Capture the cell that displays the provided text and extract its [x, y] central coordinate. 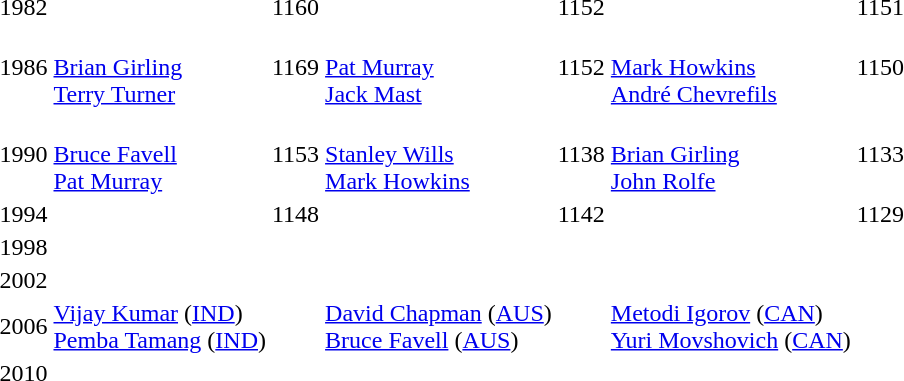
Brian GirlingTerry Turner [160, 67]
Mark HowkinsAndré Chevrefils [730, 67]
Pat MurrayJack Mast [439, 67]
1148 [295, 214]
1138 [581, 154]
Stanley WillsMark Howkins [439, 154]
Metodi Igorov (CAN) Yuri Movshovich (CAN) [730, 326]
Brian GirlingJohn Rolfe [730, 154]
David Chapman (AUS) Bruce Favell (AUS) [439, 326]
Bruce FavellPat Murray [160, 154]
1142 [581, 214]
Vijay Kumar (IND) Pemba Tamang (IND) [160, 326]
1169 [295, 67]
1152 [581, 67]
1153 [295, 154]
